Locate the cell with the specified text and output its [x, y] center coordinate. 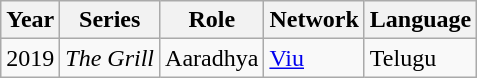
Role [212, 20]
The Grill [110, 58]
2019 [30, 58]
Viu [314, 58]
Language [420, 20]
Series [110, 20]
Network [314, 20]
Year [30, 20]
Aaradhya [212, 58]
Telugu [420, 58]
